Output the (x, y) coordinate of the center of the cell containing the given text.  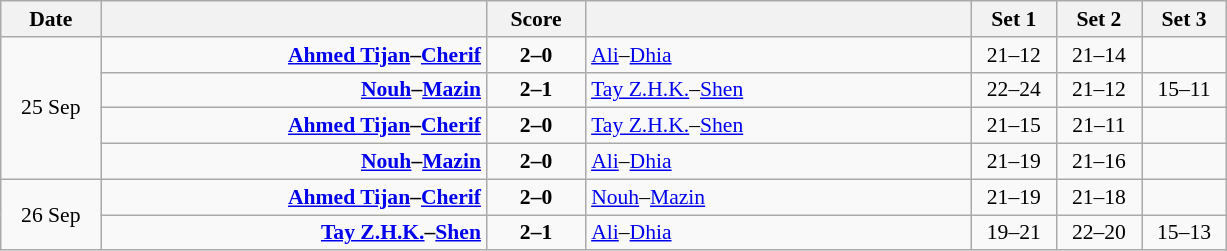
15–13 (1184, 233)
21–16 (1098, 162)
21–18 (1098, 197)
Date (51, 19)
22–20 (1098, 233)
Set 3 (1184, 19)
19–21 (1014, 233)
21–15 (1014, 126)
21–14 (1098, 55)
21–11 (1098, 126)
25 Sep (51, 108)
Score (536, 19)
22–24 (1014, 90)
15–11 (1184, 90)
Set 2 (1098, 19)
26 Sep (51, 214)
Set 1 (1014, 19)
